Pinpoint the cell where the given text exists, returning its (X, Y) midpoint coordinate. 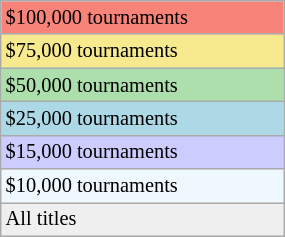
$10,000 tournaments (142, 186)
$75,000 tournaments (142, 51)
$25,000 tournaments (142, 118)
All titles (142, 219)
$15,000 tournaments (142, 152)
$50,000 tournaments (142, 85)
$100,000 tournaments (142, 17)
